Identify which cell holds the provided text, then report its (X, Y) central coordinate. 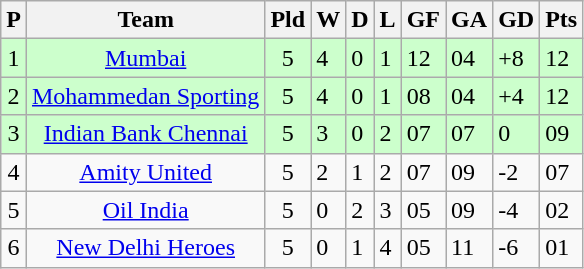
L (388, 20)
GF (423, 20)
Mumbai (145, 58)
11 (470, 248)
Pld (288, 20)
08 (423, 96)
GA (470, 20)
01 (562, 248)
+4 (516, 96)
6 (14, 248)
-2 (516, 172)
Oil India (145, 210)
GD (516, 20)
-6 (516, 248)
D (360, 20)
Pts (562, 20)
Team (145, 20)
Mohammedan Sporting (145, 96)
New Delhi Heroes (145, 248)
+8 (516, 58)
W (328, 20)
P (14, 20)
Indian Bank Chennai (145, 134)
-4 (516, 210)
02 (562, 210)
Amity United (145, 172)
